Output the (x, y) coordinate of the center of the cell containing the given text.  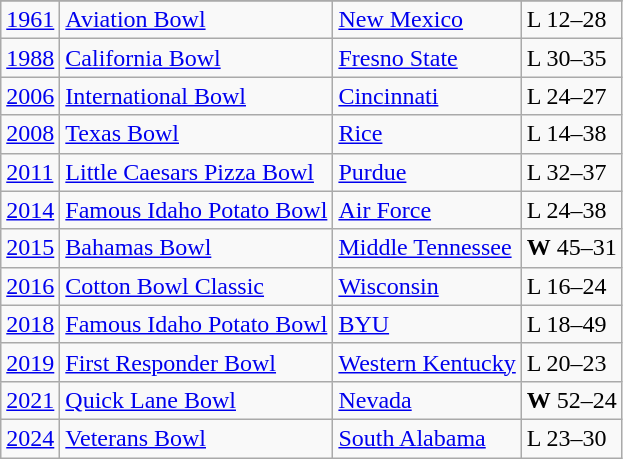
W 52–24 (572, 400)
Western Kentucky (427, 362)
Cincinnati (427, 96)
L 16–24 (572, 286)
L 30–35 (572, 58)
2014 (30, 210)
South Alabama (427, 438)
L 24–38 (572, 210)
Aviation Bowl (196, 20)
2021 (30, 400)
Quick Lane Bowl (196, 400)
Veterans Bowl (196, 438)
Fresno State (427, 58)
New Mexico (427, 20)
Texas Bowl (196, 134)
L 18–49 (572, 324)
BYU (427, 324)
2015 (30, 248)
Wisconsin (427, 286)
International Bowl (196, 96)
L 12–28 (572, 20)
L 14–38 (572, 134)
Middle Tennessee (427, 248)
L 20–23 (572, 362)
2018 (30, 324)
Nevada (427, 400)
2016 (30, 286)
Cotton Bowl Classic (196, 286)
2019 (30, 362)
2011 (30, 172)
Purdue (427, 172)
W 45–31 (572, 248)
Rice (427, 134)
L 32–37 (572, 172)
1988 (30, 58)
2008 (30, 134)
L 24–27 (572, 96)
Bahamas Bowl (196, 248)
2024 (30, 438)
California Bowl (196, 58)
1961 (30, 20)
First Responder Bowl (196, 362)
Little Caesars Pizza Bowl (196, 172)
Air Force (427, 210)
2006 (30, 96)
L 23–30 (572, 438)
